Return [X, Y] of the center of cell containing provided text 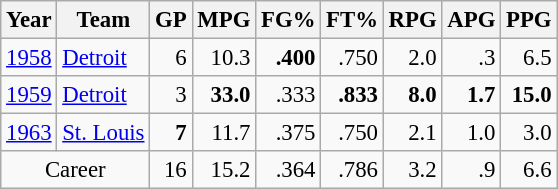
3.0 [529, 133]
11.7 [224, 133]
1959 [29, 95]
.400 [288, 58]
1963 [29, 133]
33.0 [224, 95]
St. Louis [104, 133]
MPG [224, 20]
6.6 [529, 170]
Team [104, 20]
FG% [288, 20]
Year [29, 20]
7 [171, 133]
6 [171, 58]
PPG [529, 20]
16 [171, 170]
.833 [352, 95]
6.5 [529, 58]
3 [171, 95]
15.2 [224, 170]
APG [472, 20]
.786 [352, 170]
1.7 [472, 95]
FT% [352, 20]
1958 [29, 58]
3.2 [412, 170]
.3 [472, 58]
RPG [412, 20]
.333 [288, 95]
10.3 [224, 58]
GP [171, 20]
1.0 [472, 133]
15.0 [529, 95]
.364 [288, 170]
2.1 [412, 133]
.9 [472, 170]
2.0 [412, 58]
Career [76, 170]
8.0 [412, 95]
.375 [288, 133]
